Return the (x, y) coordinate for the center point of the cell that contains the specified text.  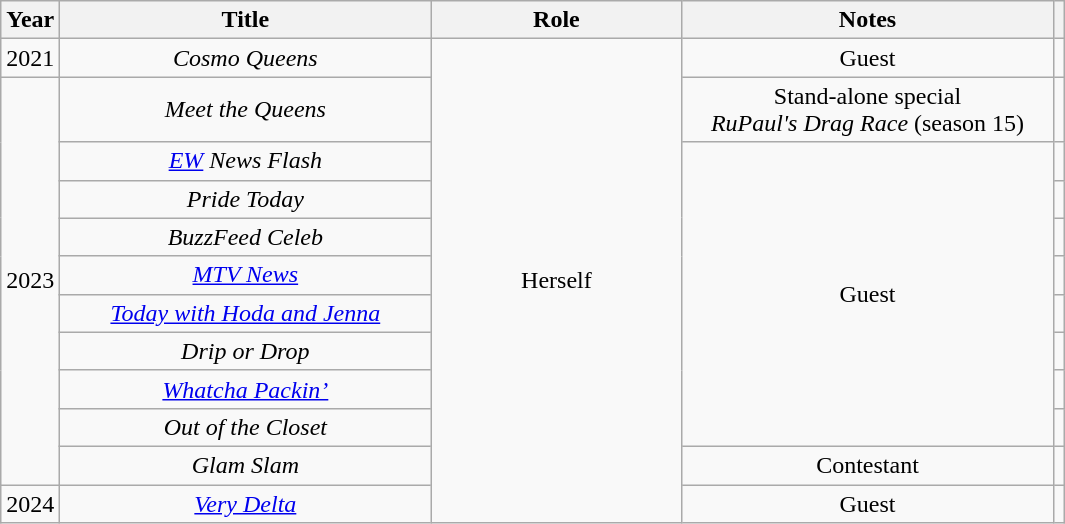
Today with Hoda and Jenna (246, 313)
2024 (30, 503)
Year (30, 20)
Role (556, 20)
Meet the Queens (246, 110)
Stand-alone special RuPaul's Drag Race (season 15) (868, 110)
Whatcha Packin’ (246, 389)
Title (246, 20)
Out of the Closet (246, 427)
Cosmo Queens (246, 58)
BuzzFeed Celeb (246, 237)
Herself (556, 281)
Pride Today (246, 199)
2021 (30, 58)
Contestant (868, 465)
Drip or Drop (246, 351)
Very Delta (246, 503)
Notes (868, 20)
MTV News (246, 275)
2023 (30, 281)
Glam Slam (246, 465)
EW News Flash (246, 161)
